Scan for the cell matching the given text and deliver its [x, y] coordinate at center. 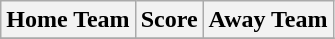
Away Team [268, 20]
Home Team [68, 20]
Score [169, 20]
